Find where the given text appears and provide that cell's center as (X, Y) coordinate. 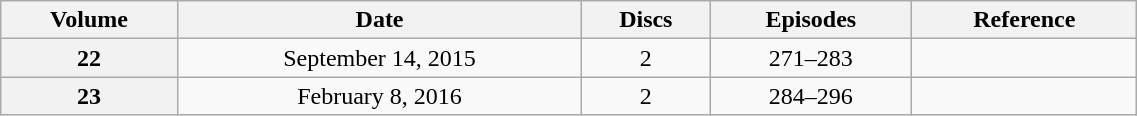
284–296 (811, 96)
Date (380, 20)
271–283 (811, 58)
22 (89, 58)
Episodes (811, 20)
Reference (1024, 20)
23 (89, 96)
September 14, 2015 (380, 58)
Volume (89, 20)
Discs (646, 20)
February 8, 2016 (380, 96)
